Find where the given text appears and provide that cell's center as (X, Y) coordinate. 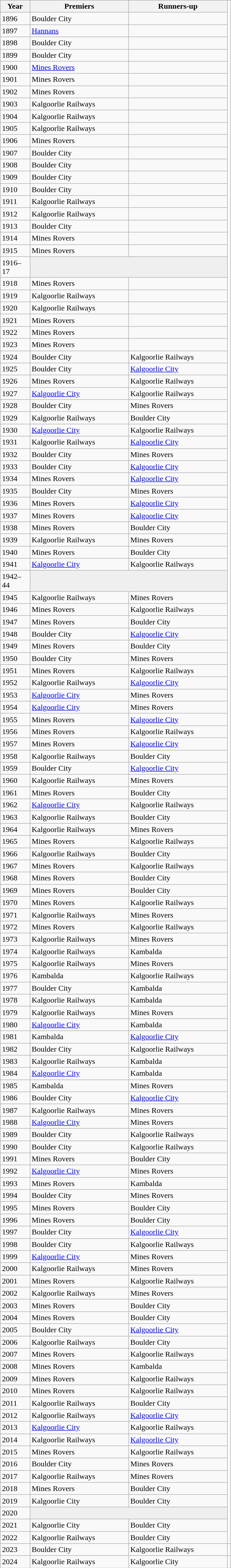
1958 (15, 756)
2018 (15, 1488)
1998 (15, 1244)
1969 (15, 890)
2017 (15, 1476)
1963 (15, 817)
1941 (15, 564)
1959 (15, 768)
1947 (15, 622)
2006 (15, 1342)
1981 (15, 1037)
1920 (15, 308)
1930 (15, 430)
1928 (15, 406)
2011 (15, 1403)
1903 (15, 104)
2010 (15, 1391)
1934 (15, 479)
1988 (15, 1122)
1904 (15, 116)
1932 (15, 454)
1962 (15, 805)
2005 (15, 1330)
2013 (15, 1428)
2022 (15, 1537)
1982 (15, 1049)
1942–44 (15, 581)
1949 (15, 646)
1931 (15, 442)
1900 (15, 67)
1897 (15, 31)
1994 (15, 1196)
1960 (15, 781)
1957 (15, 744)
1996 (15, 1220)
1901 (15, 80)
1974 (15, 952)
2003 (15, 1305)
2007 (15, 1354)
1952 (15, 683)
1896 (15, 19)
Premiers (79, 6)
1922 (15, 332)
1923 (15, 344)
1937 (15, 515)
1961 (15, 793)
1979 (15, 1013)
1971 (15, 915)
2019 (15, 1501)
2004 (15, 1318)
1991 (15, 1159)
2012 (15, 1415)
1946 (15, 610)
2020 (15, 1513)
1954 (15, 707)
1975 (15, 964)
1953 (15, 695)
1935 (15, 491)
1933 (15, 467)
1911 (15, 202)
Runners-up (178, 6)
1978 (15, 1000)
1968 (15, 878)
1964 (15, 829)
2024 (15, 1562)
1980 (15, 1025)
1989 (15, 1134)
1984 (15, 1073)
1926 (15, 381)
1987 (15, 1110)
1915 (15, 250)
2014 (15, 1440)
1912 (15, 214)
1956 (15, 732)
1976 (15, 976)
1945 (15, 598)
1936 (15, 503)
1913 (15, 226)
1973 (15, 939)
1970 (15, 903)
2000 (15, 1269)
1929 (15, 418)
1898 (15, 43)
2001 (15, 1281)
2023 (15, 1550)
1902 (15, 92)
1986 (15, 1098)
1925 (15, 369)
1909 (15, 177)
1967 (15, 866)
1916–17 (15, 267)
1948 (15, 634)
1955 (15, 719)
1985 (15, 1086)
1965 (15, 842)
1910 (15, 190)
1972 (15, 927)
1918 (15, 284)
Year (15, 6)
2015 (15, 1452)
1999 (15, 1257)
Hannans (79, 31)
1899 (15, 55)
1919 (15, 296)
1927 (15, 394)
1997 (15, 1232)
1993 (15, 1183)
2021 (15, 1525)
1924 (15, 357)
1939 (15, 540)
1983 (15, 1061)
1908 (15, 165)
1905 (15, 128)
2016 (15, 1464)
1907 (15, 153)
1995 (15, 1208)
1950 (15, 658)
1992 (15, 1171)
1951 (15, 671)
1921 (15, 320)
1940 (15, 552)
1914 (15, 238)
1906 (15, 140)
1938 (15, 528)
1966 (15, 854)
1977 (15, 988)
2009 (15, 1379)
1990 (15, 1147)
2008 (15, 1367)
2002 (15, 1293)
